Determine the (x, y) coordinate at the center of the cell enclosing the given text.  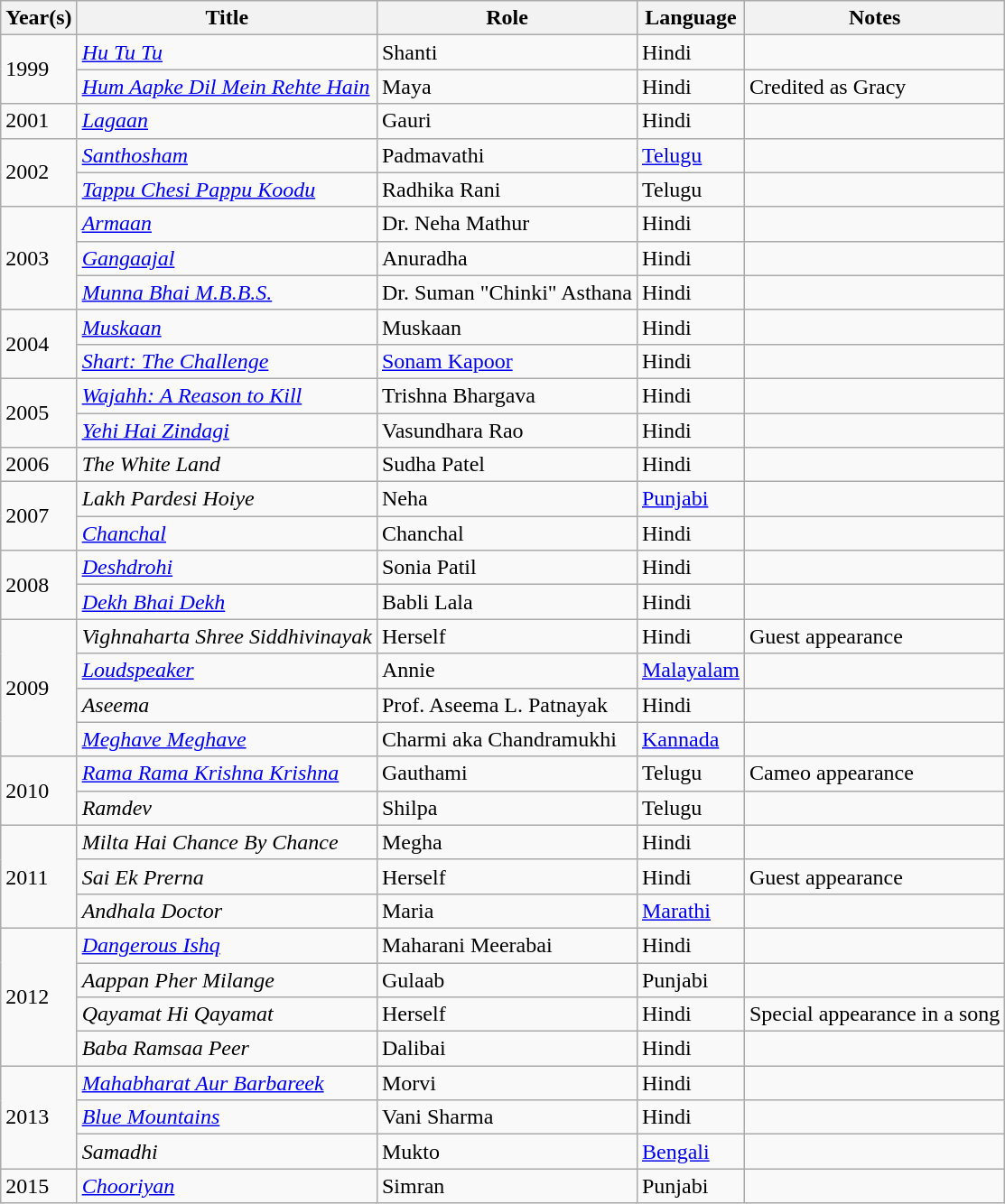
Language (690, 18)
Shart: The Challenge (227, 361)
2003 (39, 258)
Vasundhara Rao (507, 431)
Kannada (690, 739)
Rama Rama Krishna Krishna (227, 773)
Baba Ramsaa Peer (227, 1049)
Meghave Meghave (227, 739)
Morvi (507, 1083)
Padmavathi (507, 155)
Loudspeaker (227, 671)
Credited as Gracy (874, 87)
Vighnaharta Shree Siddhivinayak (227, 636)
Dr. Suman "Chinki" Asthana (507, 292)
Gauri (507, 121)
2006 (39, 465)
Munna Bhai M.B.B.S. (227, 292)
Sai Ek Prerna (227, 876)
Dangerous Ishq (227, 945)
Role (507, 18)
Megha (507, 842)
Shanti (507, 52)
2010 (39, 791)
Sudha Patel (507, 465)
Vani Sharma (507, 1117)
Hum Aapke Dil Mein Rehte Hain (227, 87)
Bengali (690, 1152)
Radhika Rani (507, 190)
Notes (874, 18)
2005 (39, 412)
2002 (39, 172)
Hu Tu Tu (227, 52)
Andhala Doctor (227, 911)
Charmi aka Chandramukhi (507, 739)
Ramdev (227, 808)
2015 (39, 1186)
Lagaan (227, 121)
Chooriyan (227, 1186)
Qayamat Hi Qayamat (227, 1014)
Tappu Chesi Pappu Koodu (227, 190)
Year(s) (39, 18)
Dalibai (507, 1049)
Gangaajal (227, 258)
Dekh Bhai Dekh (227, 602)
Marathi (690, 911)
Yehi Hai Zindagi (227, 431)
Special appearance in a song (874, 1014)
Mahabharat Aur Barbareek (227, 1083)
Shilpa (507, 808)
Wajahh: A Reason to Kill (227, 395)
1999 (39, 69)
Lakh Pardesi Hoiye (227, 499)
2007 (39, 516)
Maria (507, 911)
Simran (507, 1186)
Anuradha (507, 258)
Neha (507, 499)
Armaan (227, 224)
Cameo appearance (874, 773)
Samadhi (227, 1152)
Dr. Neha Mathur (507, 224)
Babli Lala (507, 602)
Aappan Pher Milange (227, 979)
Maya (507, 87)
Blue Mountains (227, 1117)
2012 (39, 996)
Aseema (227, 705)
Maharani Meerabai (507, 945)
2011 (39, 876)
2004 (39, 344)
2009 (39, 688)
Sonia Patil (507, 568)
Sonam Kapoor (507, 361)
2001 (39, 121)
Gulaab (507, 979)
Annie (507, 671)
2008 (39, 585)
Mukto (507, 1152)
Deshdrohi (227, 568)
Malayalam (690, 671)
The White Land (227, 465)
Santhosham (227, 155)
Prof. Aseema L. Patnayak (507, 705)
Gauthami (507, 773)
Trishna Bhargava (507, 395)
2013 (39, 1117)
Milta Hai Chance By Chance (227, 842)
Title (227, 18)
